Locate the cell with the specified text and output its (x, y) center coordinate. 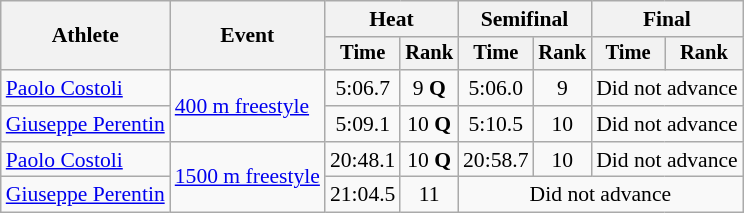
5:06.0 (496, 88)
Heat (392, 19)
1500 m freestyle (248, 178)
11 (429, 195)
5:10.5 (496, 124)
9 (563, 88)
Semifinal (524, 19)
400 m freestyle (248, 106)
Final (667, 19)
5:09.1 (362, 124)
9 Q (429, 88)
20:48.1 (362, 160)
20:58.7 (496, 160)
5:06.7 (362, 88)
Event (248, 36)
Athlete (86, 36)
21:04.5 (362, 195)
